Provide the (x, y) coordinate of the cell's center where the given text is located.  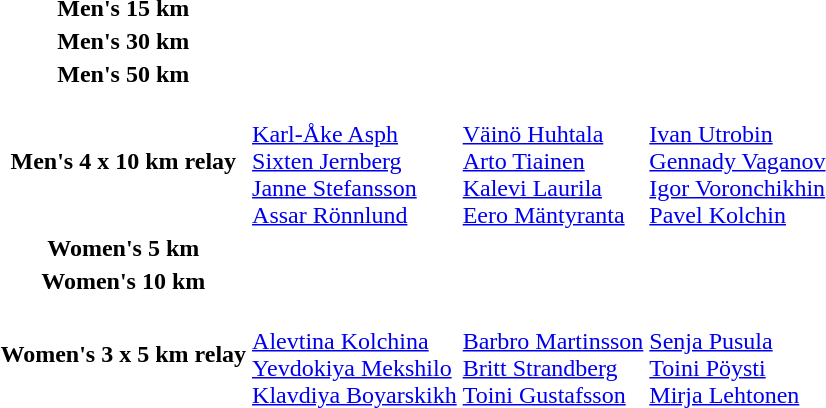
Väinö HuhtalaArto TiainenKalevi LaurilaEero Mäntyranta (553, 161)
Karl-Åke AsphSixten JernbergJanne StefanssonAssar Rönnlund (355, 161)
